Capture the cell that displays the provided text and extract its [x, y] central coordinate. 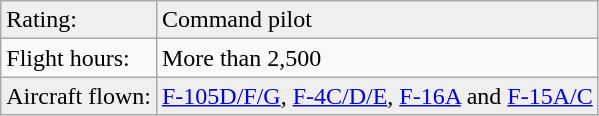
Rating: [79, 20]
F-105D/F/G, F-4C/D/E, F-16A and F-15A/C [377, 96]
More than 2,500 [377, 58]
Command pilot [377, 20]
Flight hours: [79, 58]
Aircraft flown: [79, 96]
